Capture the cell that displays the provided text and extract its (X, Y) central coordinate. 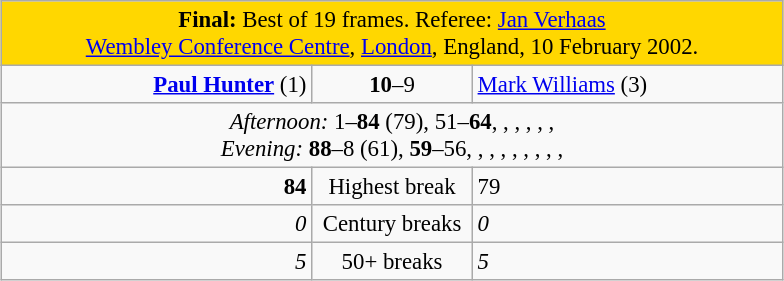
50+ breaks (392, 262)
Mark Williams (3) (628, 85)
79 (628, 187)
Century breaks (392, 224)
Paul Hunter (1) (156, 85)
10–9 (392, 85)
84 (156, 187)
Final: Best of 19 frames. Referee: Jan VerhaasWembley Conference Centre, London, England, 10 February 2002. (392, 34)
Highest break (392, 187)
Afternoon: 1–84 (79), 51–64, , , , , , Evening: 88–8 (61), 59–56, , , , , , , , , (392, 136)
